Pinpoint the cell where the given text exists, returning its [x, y] midpoint coordinate. 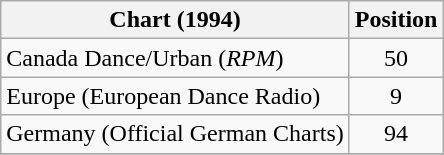
Europe (European Dance Radio) [175, 96]
9 [396, 96]
Position [396, 20]
Chart (1994) [175, 20]
50 [396, 58]
Germany (Official German Charts) [175, 134]
94 [396, 134]
Canada Dance/Urban (RPM) [175, 58]
